Return the [X, Y] coordinate for the center point of the cell that contains the specified text.  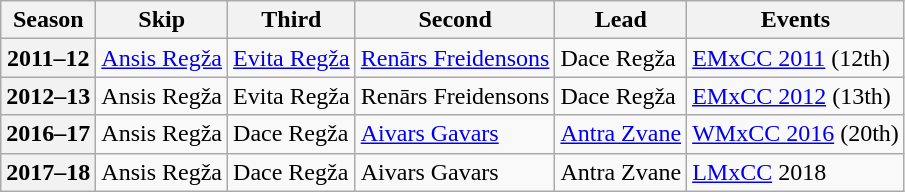
Lead [621, 20]
Skip [162, 20]
Season [48, 20]
2011–12 [48, 58]
Events [796, 20]
EMxCC 2011 (12th) [796, 58]
2016–17 [48, 134]
EMxCC 2012 (13th) [796, 96]
2017–18 [48, 172]
Third [292, 20]
Second [455, 20]
WMxCC 2016 (20th) [796, 134]
LMxCC 2018 [796, 172]
2012–13 [48, 96]
